Identify which cell holds the provided text, then report its [x, y] central coordinate. 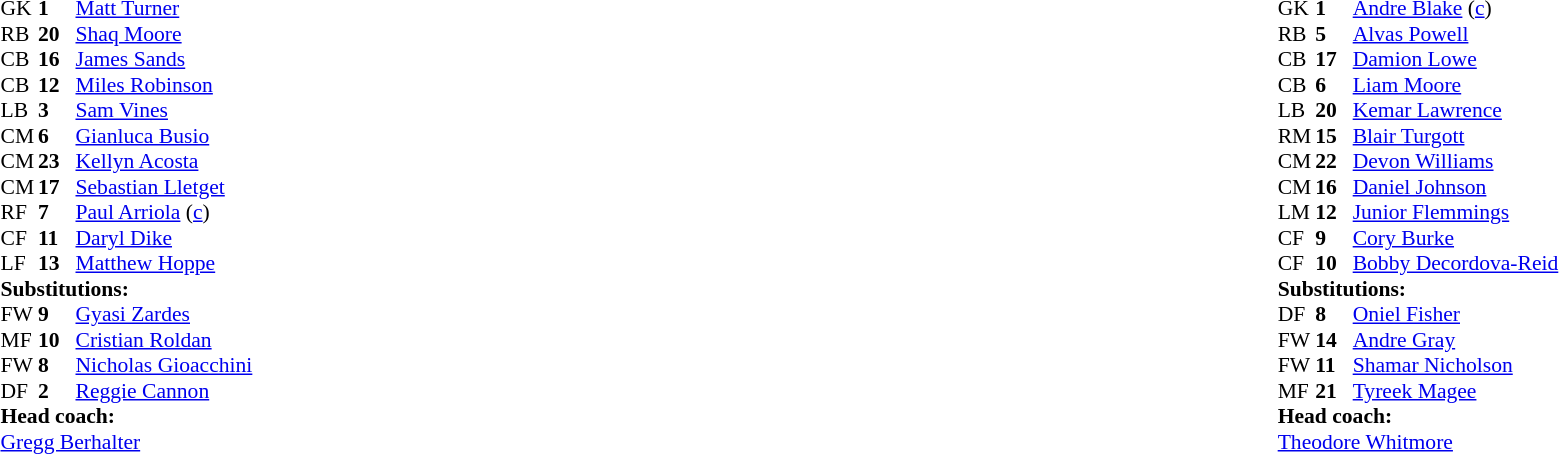
Liam Moore [1456, 85]
Shamar Nicholson [1456, 365]
21 [1334, 391]
LM [1297, 213]
Matthew Hoppe [164, 263]
3 [57, 111]
2 [57, 391]
7 [57, 213]
Gyasi Zardes [164, 315]
James Sands [164, 59]
Damion Lowe [1456, 59]
Blair Turgott [1456, 136]
Nicholas Gioacchini [164, 365]
Paul Arriola (c) [164, 213]
Junior Flemmings [1456, 213]
5 [1334, 34]
Andre Gray [1456, 340]
Miles Robinson [164, 85]
RF [19, 213]
Daniel Johnson [1456, 187]
Sebastian Lletget [164, 187]
Reggie Cannon [164, 391]
13 [57, 263]
22 [1334, 161]
Tyreek Magee [1456, 391]
23 [57, 161]
Devon Williams [1456, 161]
Oniel Fisher [1456, 315]
Daryl Dike [164, 238]
Alvas Powell [1456, 34]
Cristian Roldan [164, 340]
LF [19, 263]
Bobby Decordova-Reid [1456, 263]
15 [1334, 136]
Kemar Lawrence [1456, 111]
RM [1297, 136]
Shaq Moore [164, 34]
Sam Vines [164, 111]
Cory Burke [1456, 238]
14 [1334, 340]
Gianluca Busio [164, 136]
Kellyn Acosta [164, 161]
